Return (X, Y) of the center of cell containing provided text 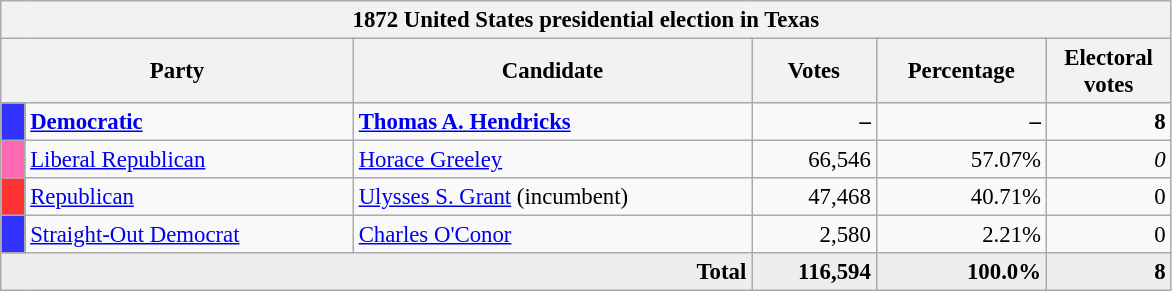
40.71% (961, 197)
2,580 (814, 235)
Thomas A. Hendricks (552, 122)
Democratic (189, 122)
Ulysses S. Grant (incumbent) (552, 197)
Votes (814, 72)
Horace Greeley (552, 160)
66,546 (814, 160)
2.21% (961, 235)
Party (178, 72)
Liberal Republican (189, 160)
Candidate (552, 72)
1872 United States presidential election in Texas (586, 20)
8 (1108, 122)
Charles O'Conor (552, 235)
57.07% (961, 160)
Republican (189, 197)
47,468 (814, 197)
Straight-Out Democrat (189, 235)
Percentage (961, 72)
Electoral votes (1108, 72)
